Detect which cell encompasses the target text, then output its (X, Y) center coordinate. 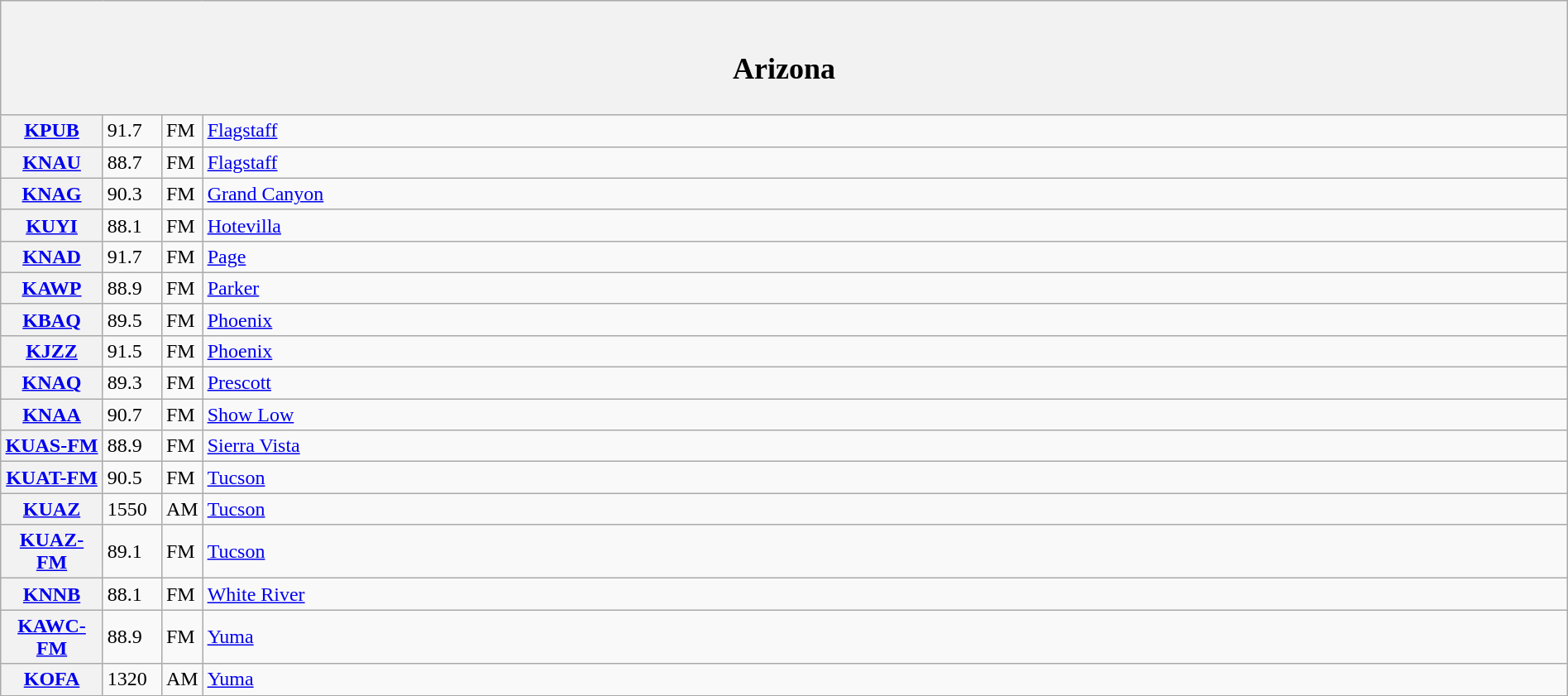
KNAG (52, 194)
1320 (132, 679)
Page (885, 257)
89.3 (132, 383)
KNNB (52, 594)
KJZZ (52, 351)
White River (885, 594)
90.7 (132, 415)
Sierra Vista (885, 446)
KUAZ-FM (52, 551)
Parker (885, 288)
91.5 (132, 351)
KNAD (52, 257)
KNAA (52, 415)
Show Low (885, 415)
KBAQ (52, 319)
90.3 (132, 194)
KNAQ (52, 383)
1550 (132, 509)
Prescott (885, 383)
KAWP (52, 288)
Grand Canyon (885, 194)
KOFA (52, 679)
Hotevilla (885, 225)
KUAT-FM (52, 478)
KNAU (52, 162)
KUAZ (52, 509)
89.5 (132, 319)
KUYI (52, 225)
89.1 (132, 551)
90.5 (132, 478)
Arizona (784, 58)
KPUB (52, 131)
KUAS-FM (52, 446)
88.7 (132, 162)
KAWC-FM (52, 637)
